For the text-containing cell, return its midpoint in (x, y) coordinate format. 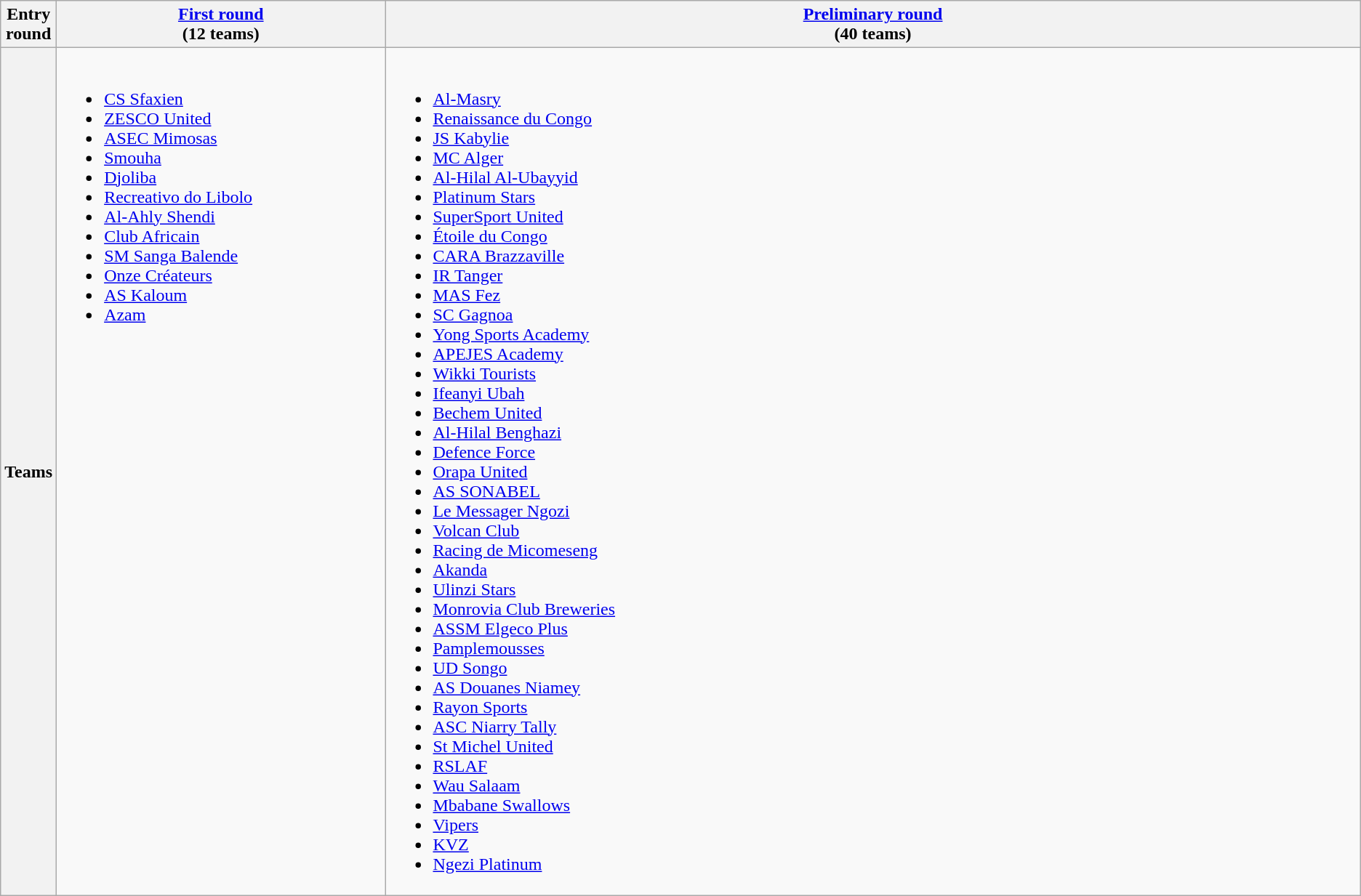
Entry round (29, 25)
Preliminary round(40 teams) (872, 25)
First round(12 teams) (221, 25)
CS Sfaxien ZESCO United ASEC Mimosas Smouha Djoliba Recreativo do Libolo Al-Ahly Shendi Club Africain SM Sanga Balende Onze Créateurs AS Kaloum Azam (221, 472)
Teams (29, 472)
